Detect which cell encompasses the target text, then output its [x, y] center coordinate. 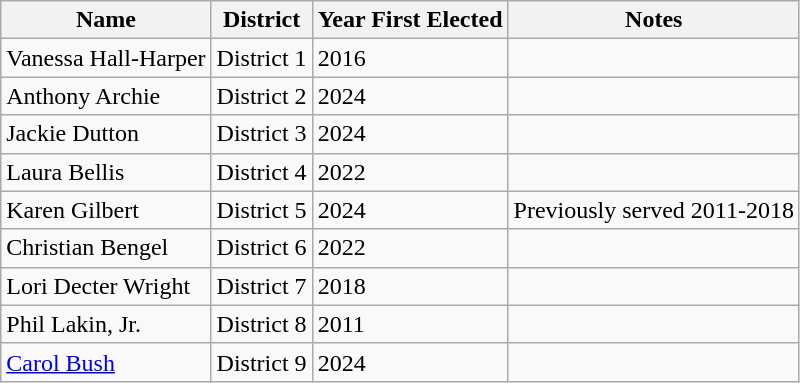
Previously served 2011-2018 [654, 210]
Christian Bengel [106, 248]
Laura Bellis [106, 172]
Year First Elected [410, 20]
Phil Lakin, Jr. [106, 324]
District 7 [262, 286]
District 5 [262, 210]
Jackie Dutton [106, 134]
2016 [410, 58]
District 2 [262, 96]
District 4 [262, 172]
District 9 [262, 362]
2018 [410, 286]
Lori Decter Wright [106, 286]
Karen Gilbert [106, 210]
District [262, 20]
Vanessa Hall-Harper [106, 58]
Notes [654, 20]
2011 [410, 324]
District 3 [262, 134]
District 6 [262, 248]
Anthony Archie [106, 96]
Carol Bush [106, 362]
Name [106, 20]
District 8 [262, 324]
District 1 [262, 58]
